Output the (x, y) coordinate of the center of the cell containing the given text.  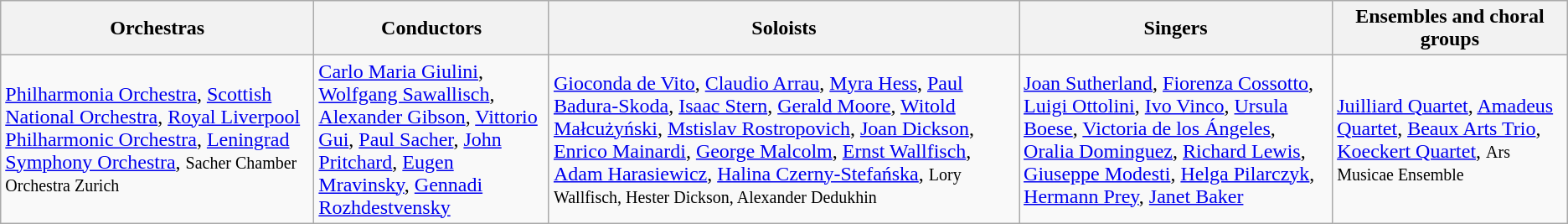
Carlo Maria Giulini, Wolfgang Sawallisch, Alexander Gibson, Vittorio Gui, Paul Sacher, John Pritchard, Eugen Mravinsky, Gennadi Rozhdestvensky (432, 139)
Orchestras (157, 29)
Juilliard Quartet, Amadeus Quartet, Beaux Arts Trio, Koeckert Quartet, Ars Musicae Ensemble (1451, 139)
Ensembles and choral groups (1451, 29)
Singers (1176, 29)
Conductors (432, 29)
Soloists (784, 29)
